Scan for the cell matching the given text and deliver its [X, Y] coordinate at center. 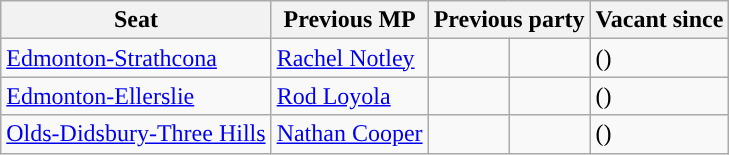
Previous party [509, 20]
Nathan Cooper [350, 134]
Previous MP [350, 20]
Edmonton-Strathcona [136, 58]
Rod Loyola [350, 96]
Rachel Notley [350, 58]
Vacant since [660, 20]
Seat [136, 20]
Edmonton-Ellerslie [136, 96]
Olds-Didsbury-Three Hills [136, 134]
